For the text-containing cell, return its midpoint in [x, y] coordinate format. 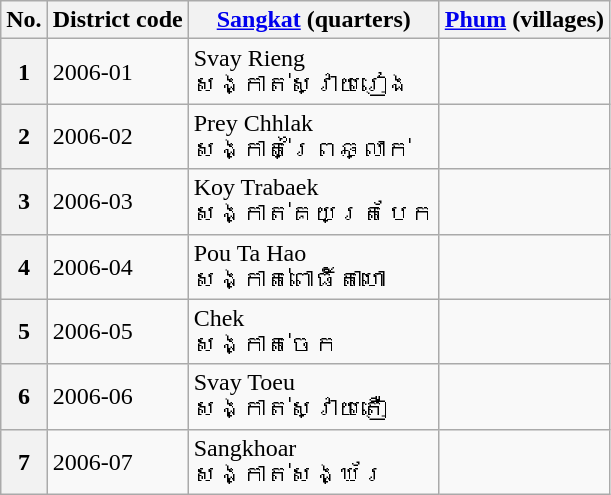
Pou Ta Haoសង្កាត់ពោធិ៍តាហោ [314, 266]
2006-03 [118, 202]
2006-07 [118, 462]
District code [118, 20]
Svay Toeuសង្កាត់ស្វាយតឿ [314, 396]
No. [24, 20]
6 [24, 396]
2006-02 [118, 136]
5 [24, 332]
2006-01 [118, 72]
Phum (villages) [524, 20]
7 [24, 462]
Koy Trabaekសង្កាត់គយត្របែក [314, 202]
1 [24, 72]
Chekសង្កាត់ចេក [314, 332]
Sangkhoarសង្កាត់សង្ឃ័រ [314, 462]
3 [24, 202]
4 [24, 266]
Sangkat (quarters) [314, 20]
Prey Chhlakសង្កាត់ព្រៃឆ្លាក់ [314, 136]
2 [24, 136]
2006-05 [118, 332]
2006-04 [118, 266]
Svay Riengសង្កាត់ស្វាយរៀង [314, 72]
2006-06 [118, 396]
